For the text-containing cell, return its midpoint in (x, y) coordinate format. 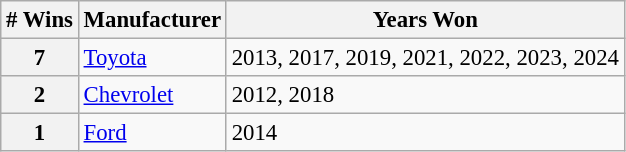
Years Won (425, 20)
2013, 2017, 2019, 2021, 2022, 2023, 2024 (425, 58)
2 (40, 95)
Chevrolet (152, 95)
# Wins (40, 20)
Toyota (152, 58)
7 (40, 58)
1 (40, 133)
2012, 2018 (425, 95)
2014 (425, 133)
Manufacturer (152, 20)
Ford (152, 133)
